For the text-containing cell, return its midpoint in [x, y] coordinate format. 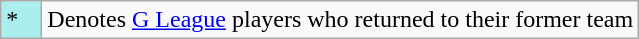
* [22, 20]
Denotes G League players who returned to their former team [340, 20]
